Search for the cell housing the specified text and yield its (x, y) center coordinate. 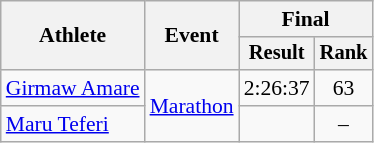
Athlete (73, 36)
2:26:37 (277, 88)
Final (306, 19)
63 (344, 88)
Result (277, 54)
– (344, 124)
Event (192, 36)
Maru Teferi (73, 124)
Girmaw Amare (73, 88)
Marathon (192, 106)
Rank (344, 54)
